Find where the given text appears and provide that cell's center as (X, Y) coordinate. 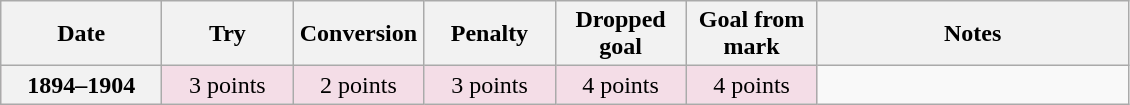
Dropped goal (620, 34)
2 points (358, 85)
Date (82, 34)
1894–1904 (82, 85)
Conversion (358, 34)
Try (228, 34)
Notes (972, 34)
Penalty (490, 34)
Goal from mark (752, 34)
